Output the (x, y) coordinate of the center of the cell containing the given text.  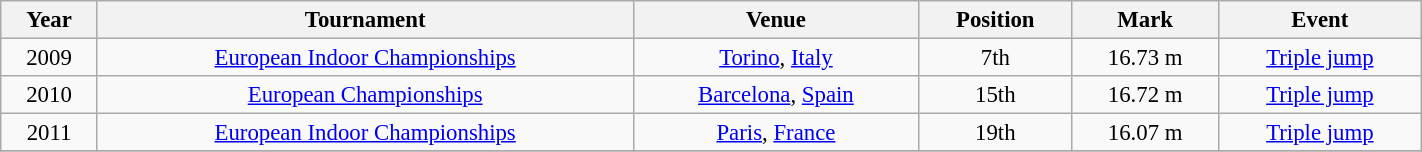
2011 (49, 133)
19th (996, 133)
15th (996, 95)
Tournament (365, 20)
Torino, Italy (776, 58)
16.07 m (1146, 133)
European Championships (365, 95)
Year (49, 20)
Barcelona, Spain (776, 95)
2009 (49, 58)
16.73 m (1146, 58)
Mark (1146, 20)
Paris, France (776, 133)
16.72 m (1146, 95)
7th (996, 58)
Event (1320, 20)
2010 (49, 95)
Venue (776, 20)
Position (996, 20)
